Extract the [X, Y] coordinate from the center of the cell holding the provided text.  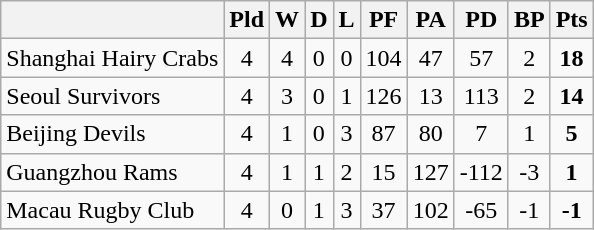
-3 [529, 172]
Beijing Devils [112, 134]
37 [384, 210]
Pts [572, 20]
57 [481, 58]
113 [481, 96]
13 [430, 96]
47 [430, 58]
5 [572, 134]
Shanghai Hairy Crabs [112, 58]
PF [384, 20]
127 [430, 172]
18 [572, 58]
-65 [481, 210]
Pld [247, 20]
104 [384, 58]
-112 [481, 172]
W [288, 20]
87 [384, 134]
102 [430, 210]
BP [529, 20]
Macau Rugby Club [112, 210]
L [346, 20]
PD [481, 20]
15 [384, 172]
7 [481, 134]
80 [430, 134]
PA [430, 20]
14 [572, 96]
Guangzhou Rams [112, 172]
Seoul Survivors [112, 96]
D [319, 20]
126 [384, 96]
